Pinpoint the cell where the given text exists, returning its (X, Y) midpoint coordinate. 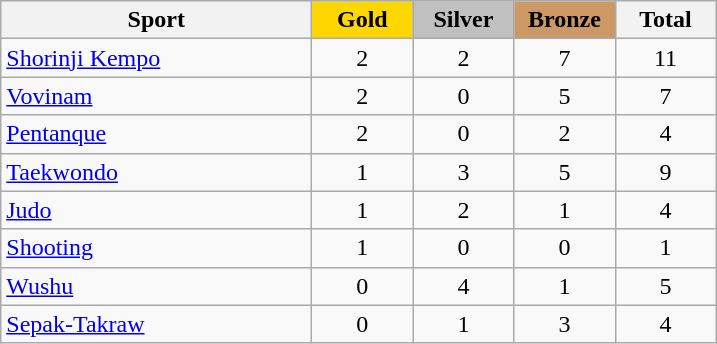
Bronze (564, 20)
Shorinji Kempo (156, 58)
Silver (464, 20)
11 (666, 58)
Judo (156, 210)
Gold (362, 20)
Pentanque (156, 134)
Sport (156, 20)
Vovinam (156, 96)
Wushu (156, 286)
Total (666, 20)
Sepak-Takraw (156, 324)
Taekwondo (156, 172)
9 (666, 172)
Shooting (156, 248)
